Extract the (x, y) coordinate from the center of the cell holding the provided text.  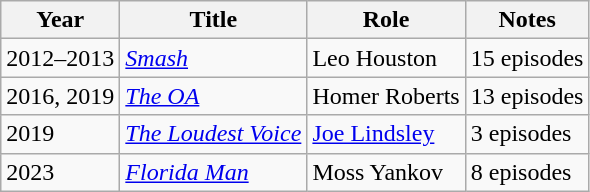
2012–2013 (60, 58)
8 episodes (527, 172)
13 episodes (527, 96)
15 episodes (527, 58)
2016, 2019 (60, 96)
Florida Man (214, 172)
Joe Lindsley (386, 134)
Title (214, 20)
Role (386, 20)
2019 (60, 134)
3 episodes (527, 134)
Notes (527, 20)
Smash (214, 58)
The OA (214, 96)
Leo Houston (386, 58)
Homer Roberts (386, 96)
Year (60, 20)
2023 (60, 172)
Moss Yankov (386, 172)
The Loudest Voice (214, 134)
